Determine the [X, Y] coordinate at the center of the cell enclosing the given text.  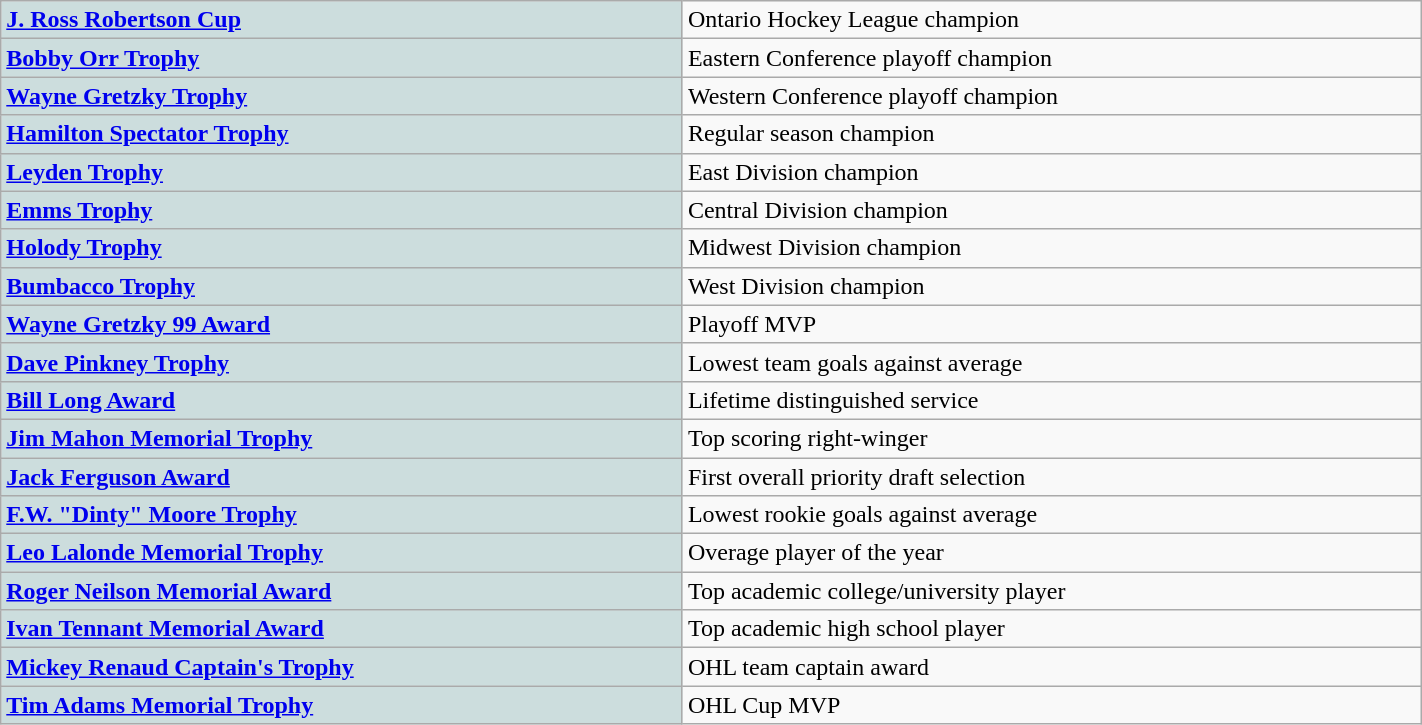
Top academic high school player [1052, 629]
Wayne Gretzky 99 Award [342, 324]
Jack Ferguson Award [342, 477]
First overall priority draft selection [1052, 477]
F.W. "Dinty" Moore Trophy [342, 515]
Leo Lalonde Memorial Trophy [342, 553]
Midwest Division champion [1052, 248]
Lifetime distinguished service [1052, 400]
J. Ross Robertson Cup [342, 20]
Central Division champion [1052, 210]
Tim Adams Memorial Trophy [342, 705]
Western Conference playoff champion [1052, 96]
Emms Trophy [342, 210]
Bumbacco Trophy [342, 286]
West Division champion [1052, 286]
Top academic college/university player [1052, 591]
Playoff MVP [1052, 324]
Jim Mahon Memorial Trophy [342, 438]
OHL team captain award [1052, 667]
Lowest team goals against average [1052, 362]
Roger Neilson Memorial Award [342, 591]
Hamilton Spectator Trophy [342, 134]
Lowest rookie goals against average [1052, 515]
Dave Pinkney Trophy [342, 362]
Ontario Hockey League champion [1052, 20]
Top scoring right-winger [1052, 438]
Regular season champion [1052, 134]
Mickey Renaud Captain's Trophy [342, 667]
Leyden Trophy [342, 172]
Ivan Tennant Memorial Award [342, 629]
East Division champion [1052, 172]
Wayne Gretzky Trophy [342, 96]
Bobby Orr Trophy [342, 58]
OHL Cup MVP [1052, 705]
Eastern Conference playoff champion [1052, 58]
Holody Trophy [342, 248]
Bill Long Award [342, 400]
Overage player of the year [1052, 553]
